Determine the (x, y) coordinate at the center of the cell enclosing the given text.  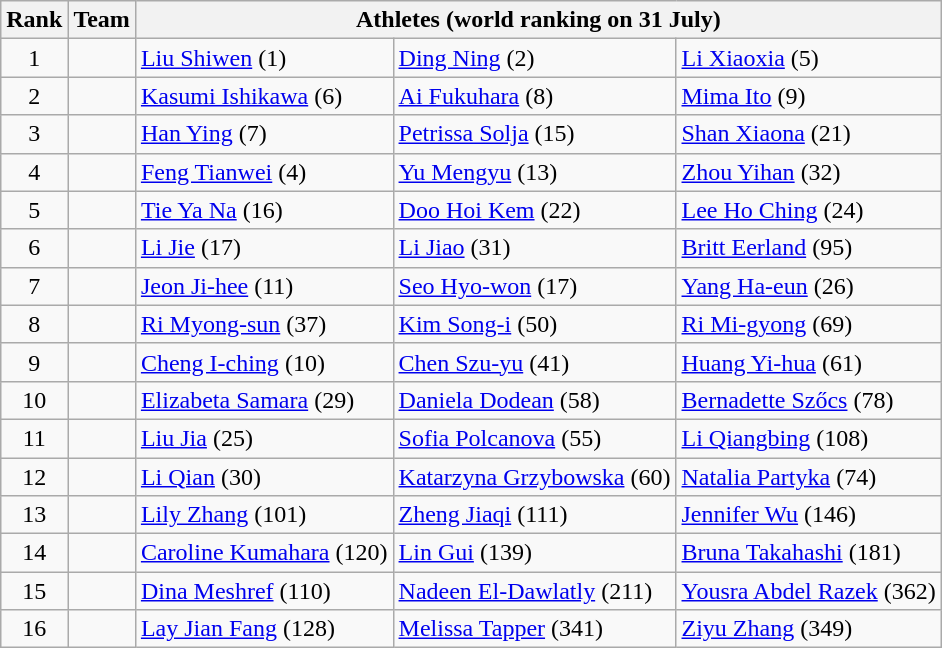
Liu Jia (25) (264, 438)
Ri Myong-sun (37) (264, 324)
Britt Eerland (95) (808, 248)
Liu Shiwen (1) (264, 58)
Han Ying (7) (264, 134)
Melissa Tapper (341) (534, 629)
Seo Hyo-won (17) (534, 286)
Huang Yi-hua (61) (808, 362)
5 (34, 210)
1 (34, 58)
Kim Song-i (50) (534, 324)
Li Jiao (31) (534, 248)
Ai Fukuhara (8) (534, 96)
Ri Mi-gyong (69) (808, 324)
Shan Xiaona (21) (808, 134)
Sofia Polcanova (55) (534, 438)
15 (34, 591)
Dina Meshref (110) (264, 591)
14 (34, 553)
Yang Ha-eun (26) (808, 286)
Lin Gui (139) (534, 553)
Li Qiangbing (108) (808, 438)
Lay Jian Fang (128) (264, 629)
Daniela Dodean (58) (534, 400)
Cheng I-ching (10) (264, 362)
Elizabeta Samara (29) (264, 400)
8 (34, 324)
Bernadette Szőcs (78) (808, 400)
Rank (34, 20)
Chen Szu-yu (41) (534, 362)
Mima Ito (9) (808, 96)
4 (34, 172)
Ding Ning (2) (534, 58)
Athletes (world ranking on 31 July) (538, 20)
Yu Mengyu (13) (534, 172)
Ziyu Zhang (349) (808, 629)
Jeon Ji-hee (11) (264, 286)
Nadeen El-Dawlatly (211) (534, 591)
6 (34, 248)
Tie Ya Na (16) (264, 210)
10 (34, 400)
12 (34, 477)
Jennifer Wu (146) (808, 515)
Li Qian (30) (264, 477)
Zheng Jiaqi (111) (534, 515)
16 (34, 629)
Yousra Abdel Razek (362) (808, 591)
Feng Tianwei (4) (264, 172)
Bruna Takahashi (181) (808, 553)
3 (34, 134)
Petrissa Solja (15) (534, 134)
Li Xiaoxia (5) (808, 58)
Doo Hoi Kem (22) (534, 210)
Li Jie (17) (264, 248)
Lee Ho Ching (24) (808, 210)
Lily Zhang (101) (264, 515)
7 (34, 286)
Katarzyna Grzybowska (60) (534, 477)
Kasumi Ishikawa (6) (264, 96)
13 (34, 515)
Team (102, 20)
Natalia Partyka (74) (808, 477)
Zhou Yihan (32) (808, 172)
9 (34, 362)
2 (34, 96)
11 (34, 438)
Caroline Kumahara (120) (264, 553)
